Determine the [x, y] coordinate at the center of the cell enclosing the given text.  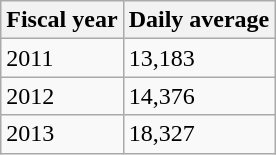
2012 [62, 96]
Fiscal year [62, 20]
18,327 [199, 134]
14,376 [199, 96]
13,183 [199, 58]
2011 [62, 58]
2013 [62, 134]
Daily average [199, 20]
